Identify which cell holds the provided text, then report its [x, y] central coordinate. 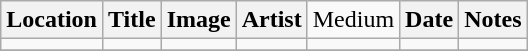
Medium [353, 20]
Location [52, 20]
Notes [493, 20]
Title [132, 20]
Date [430, 20]
Image [198, 20]
Artist [272, 20]
